Identify which cell holds the provided text, then report its [x, y] central coordinate. 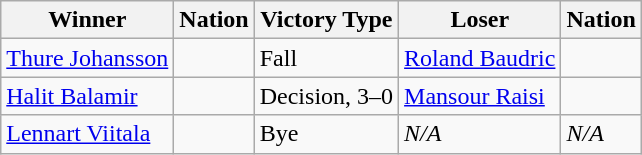
Halit Balamir [88, 96]
Lennart Viitala [88, 134]
Roland Baudric [480, 58]
Mansour Raisi [480, 96]
Thure Johansson [88, 58]
Fall [326, 58]
Loser [480, 20]
Bye [326, 134]
Decision, 3–0 [326, 96]
Victory Type [326, 20]
Winner [88, 20]
